Extract the (X, Y) coordinate from the center of the cell holding the provided text.  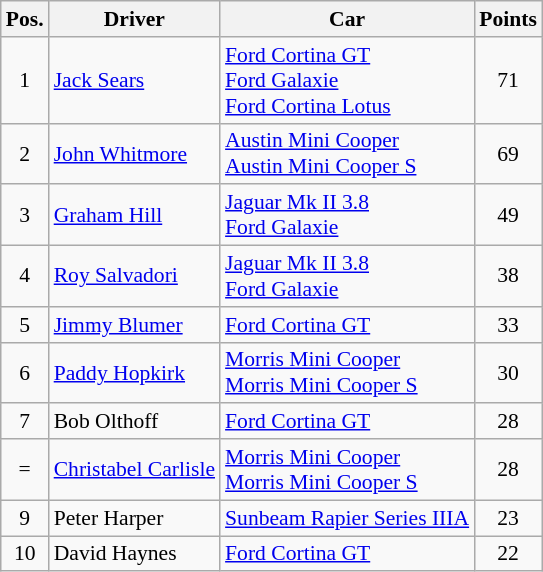
Austin Mini CooperAustin Mini Cooper S (347, 154)
9 (25, 518)
7 (25, 422)
Christabel Carlisle (134, 470)
69 (508, 154)
David Haynes (134, 554)
Peter Harper (134, 518)
Graham Hill (134, 216)
Car (347, 19)
Bob Olthoff (134, 422)
71 (508, 80)
Roy Salvadori (134, 276)
6 (25, 372)
2 (25, 154)
Sunbeam Rapier Series IIIA (347, 518)
30 (508, 372)
23 (508, 518)
John Whitmore (134, 154)
Driver (134, 19)
10 (25, 554)
22 (508, 554)
4 (25, 276)
38 (508, 276)
1 (25, 80)
Pos. (25, 19)
Points (508, 19)
33 (508, 325)
Paddy Hopkirk (134, 372)
= (25, 470)
5 (25, 325)
49 (508, 216)
3 (25, 216)
Jack Sears (134, 80)
Ford Cortina GTFord GalaxieFord Cortina Lotus (347, 80)
Jimmy Blumer (134, 325)
